Search for the cell housing the specified text and yield its [x, y] center coordinate. 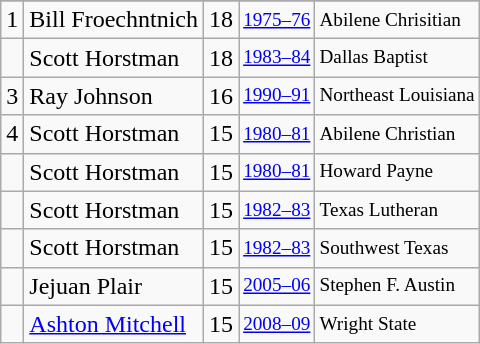
Abilene Chrisitian [397, 20]
Jejuan Plair [114, 286]
4 [12, 134]
Stephen F. Austin [397, 286]
Southwest Texas [397, 248]
Northeast Louisiana [397, 96]
16 [222, 96]
1975–76 [277, 20]
1 [12, 20]
1983–84 [277, 58]
2005–06 [277, 286]
1990–91 [277, 96]
Bill Froechntnich [114, 20]
Wright State [397, 324]
Howard Payne [397, 172]
Dallas Baptist [397, 58]
2008–09 [277, 324]
Texas Lutheran [397, 210]
3 [12, 96]
Ashton Mitchell [114, 324]
Abilene Christian [397, 134]
Ray Johnson [114, 96]
